Detect which cell encompasses the target text, then output its (X, Y) center coordinate. 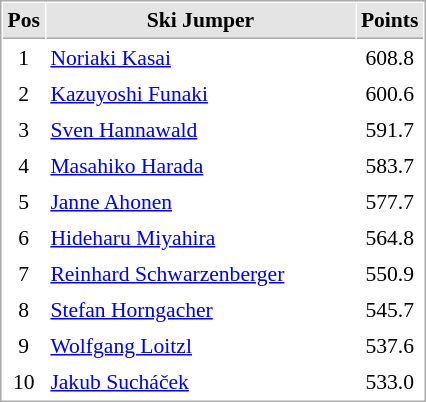
Stefan Horngacher (200, 309)
Noriaki Kasai (200, 57)
537.6 (390, 345)
9 (24, 345)
564.8 (390, 237)
10 (24, 381)
5 (24, 201)
3 (24, 129)
591.7 (390, 129)
8 (24, 309)
550.9 (390, 273)
2 (24, 93)
583.7 (390, 165)
577.7 (390, 201)
Ski Jumper (200, 21)
Reinhard Schwarzenberger (200, 273)
600.6 (390, 93)
Pos (24, 21)
Wolfgang Loitzl (200, 345)
Hideharu Miyahira (200, 237)
608.8 (390, 57)
6 (24, 237)
Jakub Sucháček (200, 381)
Masahiko Harada (200, 165)
Points (390, 21)
4 (24, 165)
Sven Hannawald (200, 129)
Kazuyoshi Funaki (200, 93)
545.7 (390, 309)
7 (24, 273)
1 (24, 57)
533.0 (390, 381)
Janne Ahonen (200, 201)
